Determine the [X, Y] coordinate at the center of the cell enclosing the given text.  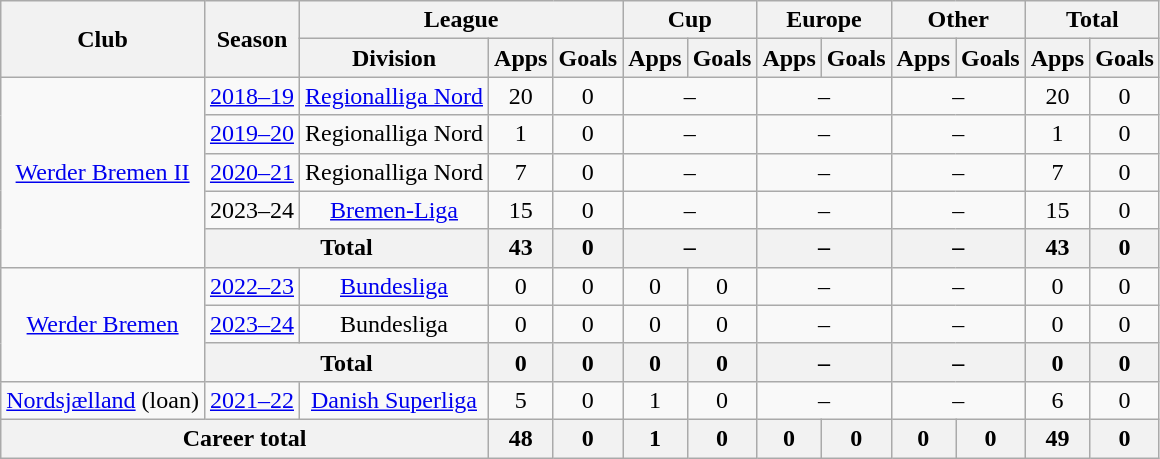
Club [103, 39]
5 [521, 400]
2019–20 [252, 134]
Career total [245, 438]
Werder Bremen [103, 324]
48 [521, 438]
Other [958, 20]
6 [1057, 400]
2021–22 [252, 400]
Werder Bremen II [103, 172]
2020–21 [252, 172]
Bremen-Liga [394, 210]
2022–23 [252, 286]
Cup [690, 20]
Division [394, 58]
Season [252, 39]
Danish Superliga [394, 400]
League [462, 20]
2018–19 [252, 96]
49 [1057, 438]
Nordsjælland (loan) [103, 400]
Europe [824, 20]
